Scan for the cell matching the given text and deliver its (x, y) coordinate at center. 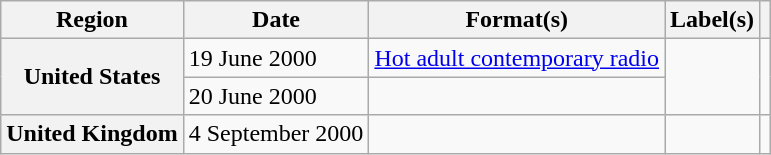
Label(s) (712, 20)
Region (92, 20)
Format(s) (517, 20)
Date (276, 20)
United States (92, 77)
United Kingdom (92, 134)
4 September 2000 (276, 134)
Hot adult contemporary radio (517, 58)
19 June 2000 (276, 58)
20 June 2000 (276, 96)
